Extract the [X, Y] coordinate from the center of the cell holding the provided text.  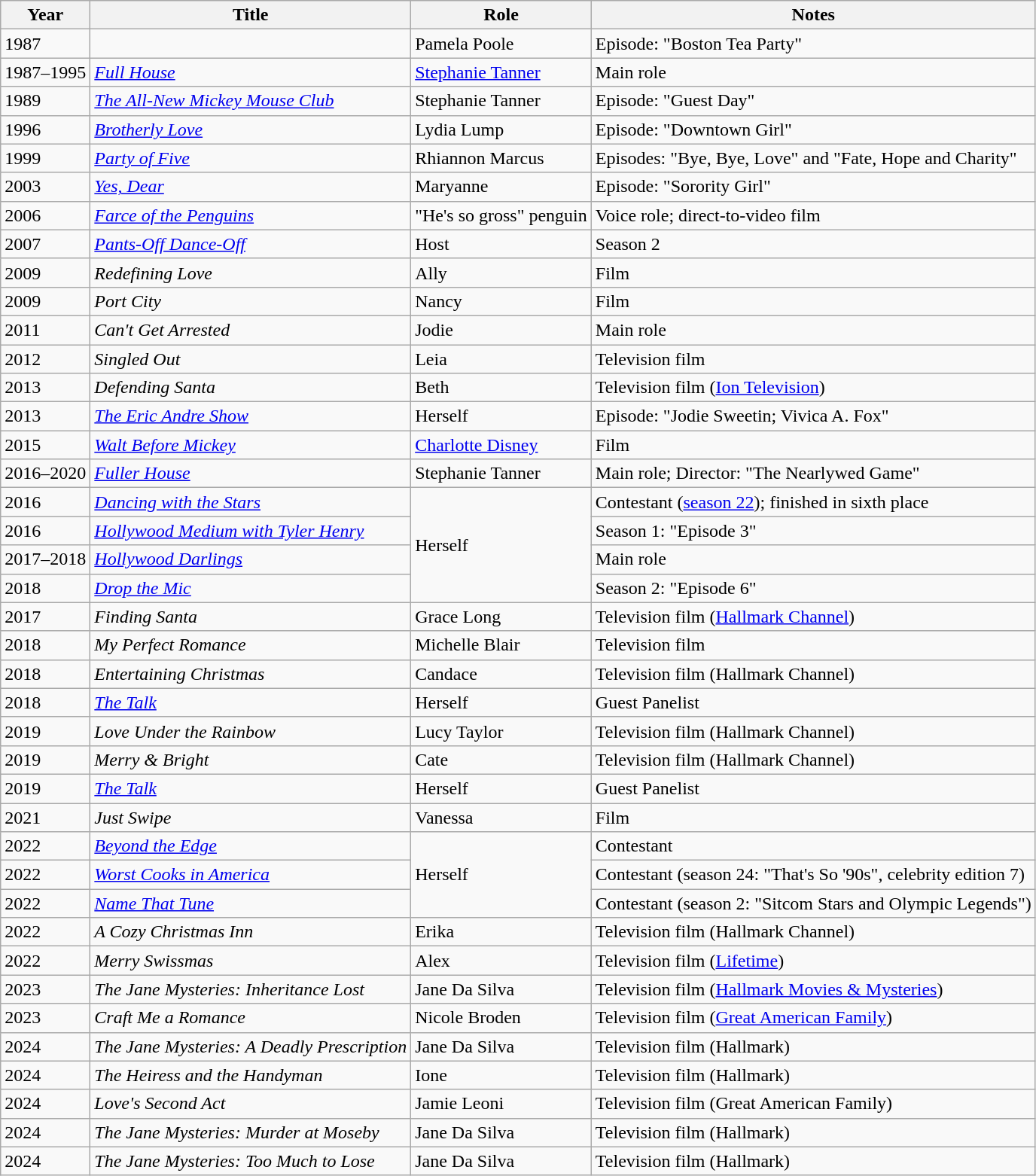
Jamie Leoni [501, 1104]
2012 [45, 359]
The Eric Andre Show [251, 416]
2006 [45, 215]
Jodie [501, 330]
Port City [251, 301]
Lucy Taylor [501, 731]
Alex [501, 961]
Leia [501, 359]
Fuller House [251, 474]
Can't Get Arrested [251, 330]
Season 2: "Episode 6" [813, 588]
Ione [501, 1075]
Title [251, 15]
Contestant (season 22); finished in sixth place [813, 502]
Contestant [813, 846]
Maryanne [501, 187]
Singled Out [251, 359]
Name That Tune [251, 903]
2007 [45, 244]
Drop the Mic [251, 588]
2011 [45, 330]
Episode: "Downtown Girl" [813, 129]
Defending Santa [251, 388]
Yes, Dear [251, 187]
Finding Santa [251, 617]
Television film (Hallmark Movies & Mysteries) [813, 989]
My Perfect Romance [251, 645]
Season 2 [813, 244]
1996 [45, 129]
Pamela Poole [501, 44]
Erika [501, 932]
Rhiannon Marcus [501, 158]
Beth [501, 388]
Episode: "Guest Day" [813, 101]
Craft Me a Romance [251, 1018]
Episode: "Jodie Sweetin; Vivica A. Fox" [813, 416]
Love Under the Rainbow [251, 731]
Brotherly Love [251, 129]
Walt Before Mickey [251, 445]
1987–1995 [45, 72]
2021 [45, 817]
Pants-Off Dance-Off [251, 244]
Redefining Love [251, 273]
Dancing with the Stars [251, 502]
Beyond the Edge [251, 846]
Entertaining Christmas [251, 674]
Hollywood Medium with Tyler Henry [251, 531]
Episode: "Boston Tea Party" [813, 44]
The Heiress and the Handyman [251, 1075]
2016–2020 [45, 474]
Hollywood Darlings [251, 559]
1999 [45, 158]
Vanessa [501, 817]
Nancy [501, 301]
Host [501, 244]
The Jane Mysteries: Inheritance Lost [251, 989]
2017 [45, 617]
1987 [45, 44]
"He's so gross" penguin [501, 215]
A Cozy Christmas Inn [251, 932]
Episodes: "Bye, Bye, Love" and "Fate, Hope and Charity" [813, 158]
Television film (Lifetime) [813, 961]
Full House [251, 72]
Contestant (season 24: "That's So '90s", celebrity edition 7) [813, 875]
Role [501, 15]
Lydia Lump [501, 129]
Merry Swissmas [251, 961]
Farce of the Penguins [251, 215]
Notes [813, 15]
2015 [45, 445]
Merry & Bright [251, 760]
Contestant (season 2: "Sitcom Stars and Olympic Legends") [813, 903]
The Jane Mysteries: Murder at Moseby [251, 1132]
Main role; Director: "The Nearlywed Game" [813, 474]
Michelle Blair [501, 645]
1989 [45, 101]
The Jane Mysteries: A Deadly Prescription [251, 1047]
Just Swipe [251, 817]
Television film (Ion Television) [813, 388]
Ally [501, 273]
The Jane Mysteries: Too Much to Lose [251, 1161]
2003 [45, 187]
Year [45, 15]
Grace Long [501, 617]
Voice role; direct-to-video film [813, 215]
Season 1: "Episode 3" [813, 531]
Nicole Broden [501, 1018]
Charlotte Disney [501, 445]
Love's Second Act [251, 1104]
Candace [501, 674]
Party of Five [251, 158]
Cate [501, 760]
The All-New Mickey Mouse Club [251, 101]
Episode: "Sorority Girl" [813, 187]
Worst Cooks in America [251, 875]
2017–2018 [45, 559]
